Output the (x, y) coordinate of the center of the cell containing the given text.  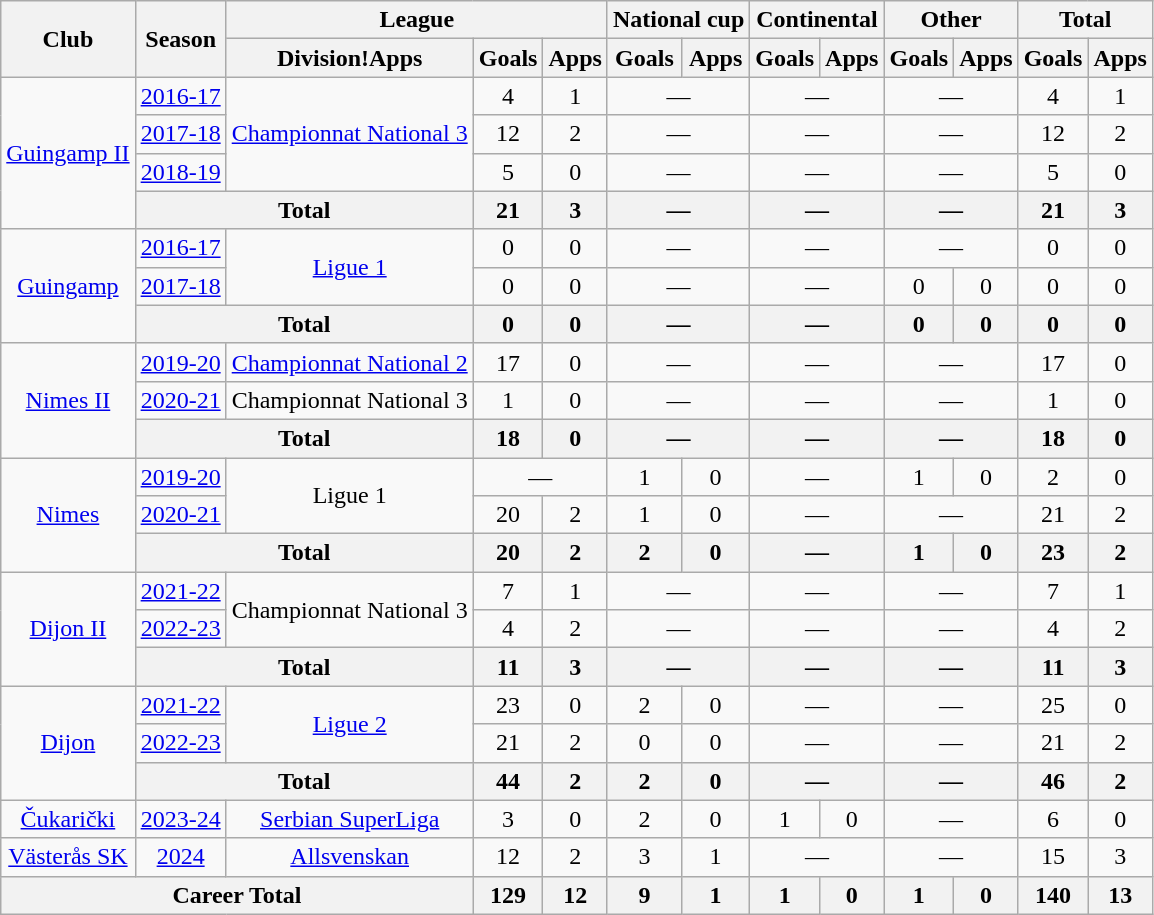
2024 (180, 857)
Čukarički (68, 819)
Nimes (68, 515)
Dijon II (68, 629)
Guingamp II (68, 153)
Ligue 2 (350, 724)
League (416, 20)
Championnat National 2 (350, 362)
Continental (817, 20)
129 (508, 895)
46 (1053, 781)
140 (1053, 895)
Division!Apps (350, 58)
Club (68, 39)
Västerås SK (68, 857)
2023-24 (180, 819)
Career Total (237, 895)
Nimes II (68, 400)
Season (180, 39)
Serbian SuperLiga (350, 819)
9 (644, 895)
National cup (678, 20)
15 (1053, 857)
Allsvenskan (350, 857)
13 (1120, 895)
44 (508, 781)
2018-19 (180, 172)
Dijon (68, 743)
Guingamp (68, 286)
6 (1053, 819)
Other (951, 20)
25 (1053, 705)
